Find where the given text appears and provide that cell's center as [x, y] coordinate. 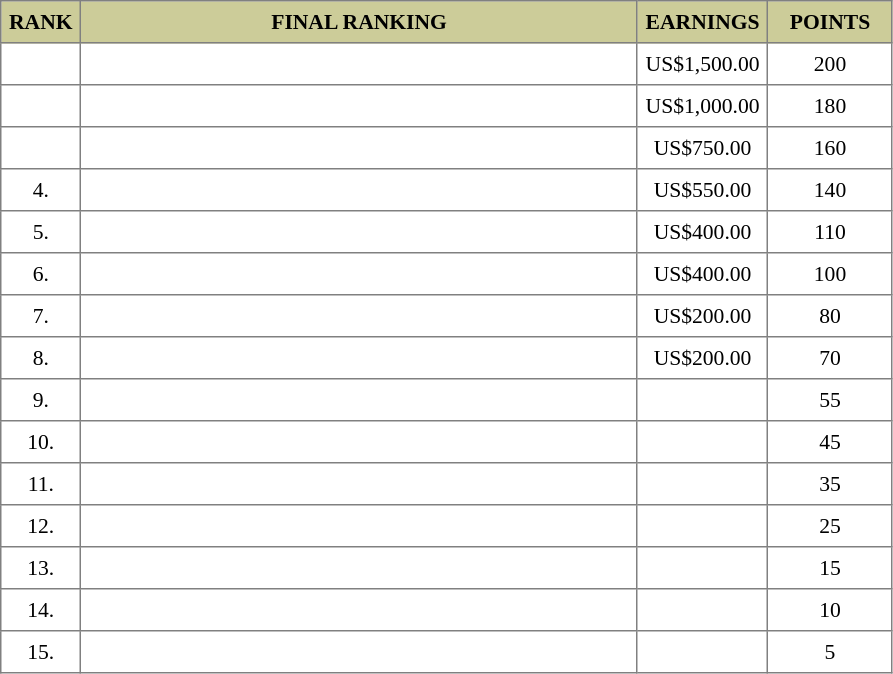
10 [830, 610]
180 [830, 106]
80 [830, 316]
200 [830, 64]
25 [830, 526]
14. [41, 610]
160 [830, 148]
POINTS [830, 22]
5 [830, 652]
FINAL RANKING [359, 22]
5. [41, 232]
100 [830, 274]
10. [41, 442]
6. [41, 274]
140 [830, 190]
15 [830, 568]
US$1,500.00 [702, 64]
RANK [41, 22]
8. [41, 358]
EARNINGS [702, 22]
55 [830, 400]
45 [830, 442]
US$550.00 [702, 190]
7. [41, 316]
4. [41, 190]
12. [41, 526]
13. [41, 568]
110 [830, 232]
70 [830, 358]
15. [41, 652]
35 [830, 484]
US$750.00 [702, 148]
9. [41, 400]
11. [41, 484]
US$1,000.00 [702, 106]
